Search for the cell housing the specified text and yield its (X, Y) center coordinate. 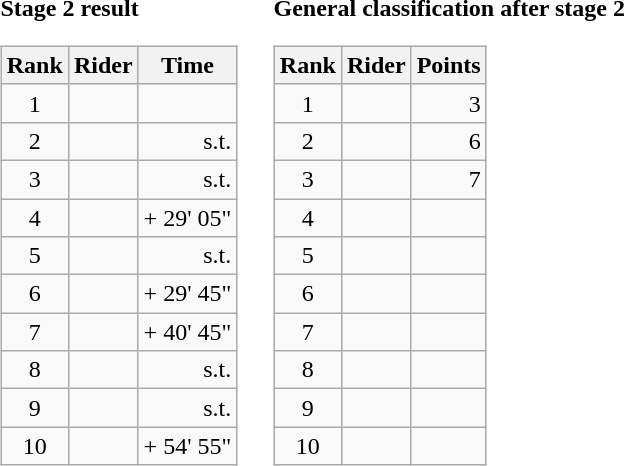
+ 29' 05" (188, 217)
Points (448, 65)
+ 40' 45" (188, 332)
+ 54' 55" (188, 446)
+ 29' 45" (188, 294)
Time (188, 65)
